Locate the cell with the specified text and output its (X, Y) center coordinate. 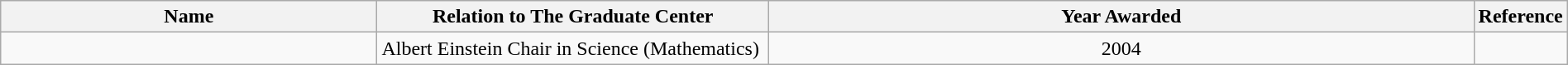
Reference (1520, 17)
Albert Einstein Chair in Science (Mathematics) (573, 48)
Year Awarded (1121, 17)
2004 (1121, 48)
Name (189, 17)
Relation to The Graduate Center (573, 17)
